Detect which cell encompasses the target text, then output its [x, y] center coordinate. 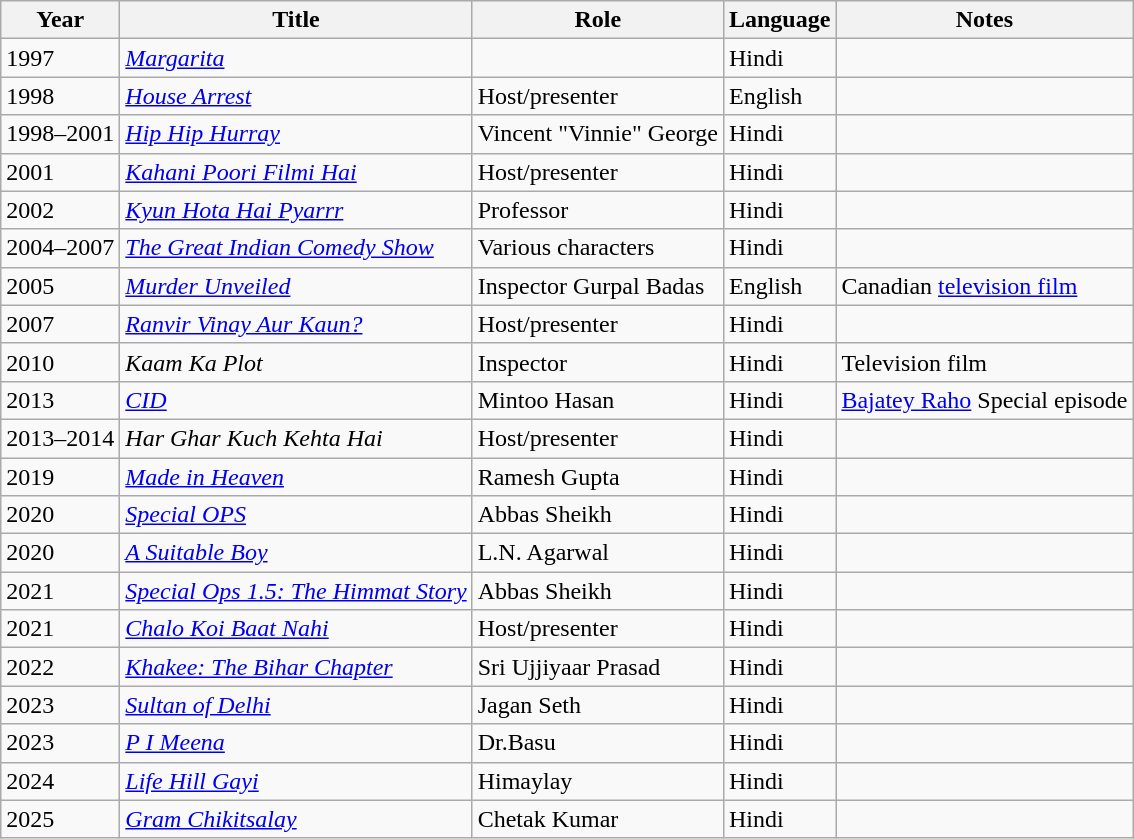
Chetak Kumar [598, 819]
Har Ghar Kuch Kehta Hai [296, 438]
Made in Heaven [296, 477]
Jagan Seth [598, 705]
Ranvir Vinay Aur Kaun? [296, 324]
Bajatey Raho Special episode [984, 400]
Khakee: The Bihar Chapter [296, 667]
2019 [60, 477]
P I Meena [296, 743]
Himaylay [598, 781]
2004–2007 [60, 248]
Television film [984, 362]
The Great Indian Comedy Show [296, 248]
Chalo Koi Baat Nahi [296, 629]
Murder Unveiled [296, 286]
Title [296, 20]
2013–2014 [60, 438]
Mintoo Hasan [598, 400]
Hip Hip Hurray [296, 134]
2002 [60, 210]
2024 [60, 781]
2007 [60, 324]
Life Hill Gayi [296, 781]
CID [296, 400]
2005 [60, 286]
Dr.Basu [598, 743]
Vincent "Vinnie" George [598, 134]
Inspector [598, 362]
Sultan of Delhi [296, 705]
2025 [60, 819]
House Arrest [296, 96]
Notes [984, 20]
Ramesh Gupta [598, 477]
Canadian television film [984, 286]
A Suitable Boy [296, 553]
1998–2001 [60, 134]
1997 [60, 58]
Language [779, 20]
2010 [60, 362]
Sri Ujjiyaar Prasad [598, 667]
2001 [60, 172]
L.N. Agarwal [598, 553]
Professor [598, 210]
Various characters [598, 248]
Role [598, 20]
Kahani Poori Filmi Hai [296, 172]
2013 [60, 400]
2022 [60, 667]
Inspector Gurpal Badas [598, 286]
Margarita [296, 58]
Special Ops 1.5: The Himmat Story [296, 591]
Gram Chikitsalay [296, 819]
Special OPS [296, 515]
1998 [60, 96]
Year [60, 20]
Kyun Hota Hai Pyarrr [296, 210]
Kaam Ka Plot [296, 362]
